Scan for the cell matching the given text and deliver its (x, y) coordinate at center. 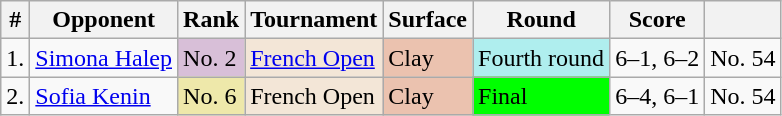
6–4, 6–1 (658, 96)
Sofia Kenin (104, 96)
Fourth round (542, 58)
Rank (212, 20)
# (16, 20)
Score (658, 20)
Round (542, 20)
2. (16, 96)
1. (16, 58)
Final (542, 96)
6–1, 6–2 (658, 58)
No. 2 (212, 58)
Simona Halep (104, 58)
No. 6 (212, 96)
Tournament (314, 20)
Surface (428, 20)
Opponent (104, 20)
